Detect which cell encompasses the target text, then output its (x, y) center coordinate. 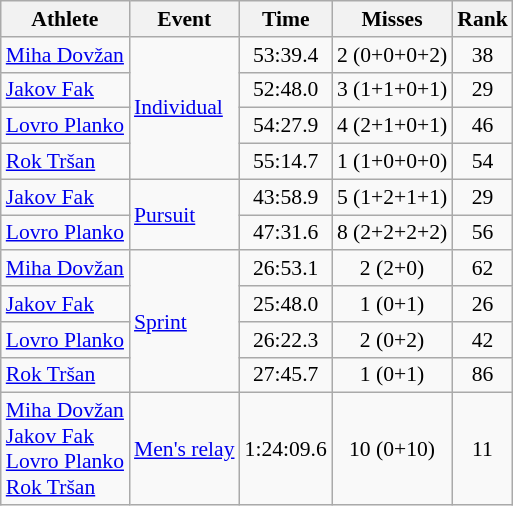
Misses (392, 19)
10 (0+10) (392, 449)
Event (184, 19)
Time (286, 19)
1 (1+0+0+0) (392, 162)
54 (482, 162)
5 (1+2+1+1) (392, 197)
Athlete (65, 19)
1:24:09.6 (286, 449)
62 (482, 269)
Individual (184, 108)
86 (482, 375)
2 (0+0+0+2) (392, 55)
56 (482, 233)
3 (1+1+0+1) (392, 90)
53:39.4 (286, 55)
43:58.9 (286, 197)
Men's relay (184, 449)
42 (482, 340)
2 (2+0) (392, 269)
Sprint (184, 322)
Rank (482, 19)
Miha DovžanJakov FakLovro PlankoRok Tršan (65, 449)
26:22.3 (286, 340)
4 (2+1+0+1) (392, 126)
26 (482, 304)
55:14.7 (286, 162)
2 (0+2) (392, 340)
25:48.0 (286, 304)
38 (482, 55)
11 (482, 449)
47:31.6 (286, 233)
8 (2+2+2+2) (392, 233)
27:45.7 (286, 375)
52:48.0 (286, 90)
54:27.9 (286, 126)
46 (482, 126)
26:53.1 (286, 269)
Pursuit (184, 214)
